Return (x, y) of the center of cell containing provided text 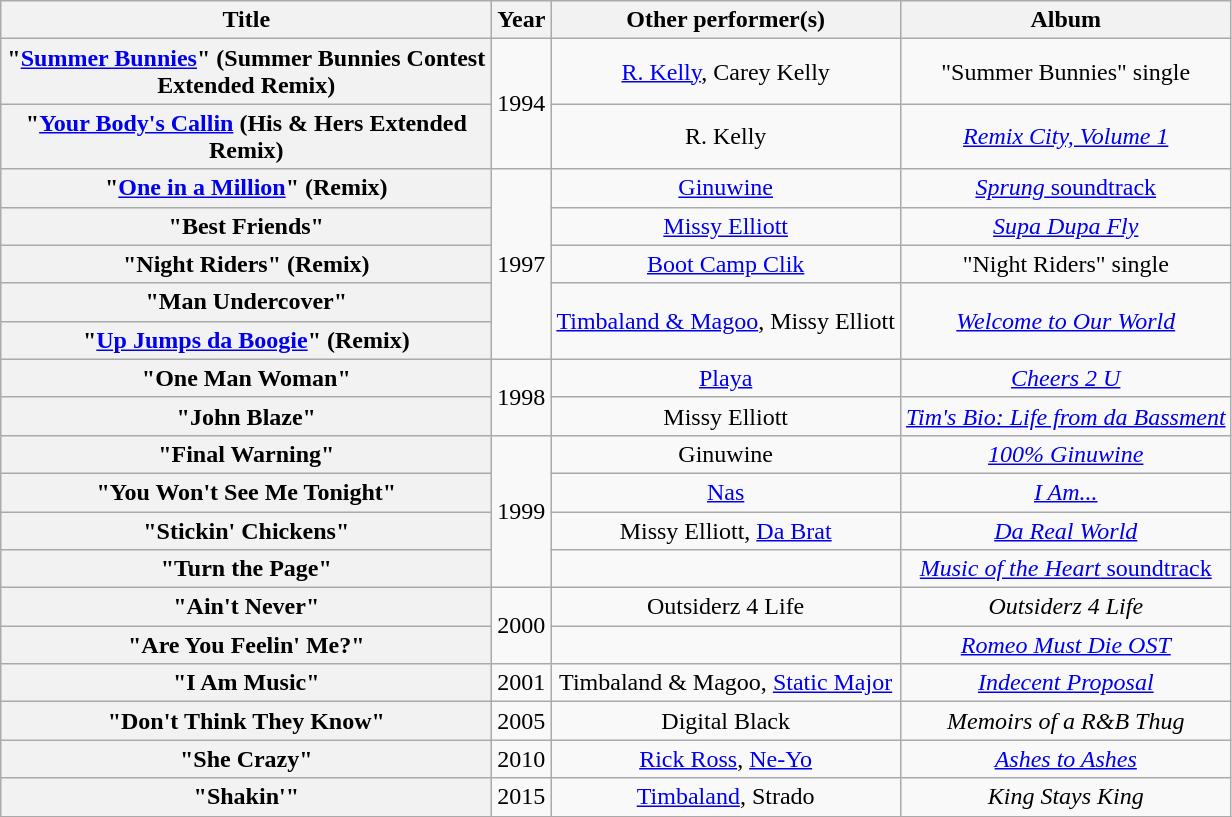
I Am... (1066, 492)
"Summer Bunnies" single (1066, 72)
Year (522, 20)
100% Ginuwine (1066, 454)
2000 (522, 626)
"Don't Think They Know" (246, 721)
Music of the Heart soundtrack (1066, 569)
"Stickin' Chickens" (246, 531)
"One in a Million" (Remix) (246, 188)
Other performer(s) (726, 20)
Ashes to Ashes (1066, 759)
"One Man Woman" (246, 378)
2010 (522, 759)
Timbaland, Strado (726, 797)
Indecent Proposal (1066, 683)
"Final Warning" (246, 454)
Timbaland & Magoo, Missy Elliott (726, 321)
Rick Ross, Ne-Yo (726, 759)
Album (1066, 20)
Boot Camp Clik (726, 264)
2001 (522, 683)
1999 (522, 511)
"Turn the Page" (246, 569)
"Night Riders" (Remix) (246, 264)
Welcome to Our World (1066, 321)
"Are You Feelin' Me?" (246, 645)
Remix City, Volume 1 (1066, 136)
"Your Body's Callin (His & Hers Extended Remix) (246, 136)
"Up Jumps da Boogie" (Remix) (246, 340)
"You Won't See Me Tonight" (246, 492)
Da Real World (1066, 531)
Missy Elliott, Da Brat (726, 531)
"Man Undercover" (246, 302)
Sprung soundtrack (1066, 188)
"Best Friends" (246, 226)
"I Am Music" (246, 683)
"She Crazy" (246, 759)
Memoirs of a R&B Thug (1066, 721)
Playa (726, 378)
Romeo Must Die OST (1066, 645)
R. Kelly (726, 136)
2015 (522, 797)
2005 (522, 721)
"Night Riders" single (1066, 264)
Digital Black (726, 721)
Tim's Bio: Life from da Bassment (1066, 416)
Timbaland & Magoo, Static Major (726, 683)
R. Kelly, Carey Kelly (726, 72)
"Ain't Never" (246, 607)
1997 (522, 264)
Title (246, 20)
King Stays King (1066, 797)
1994 (522, 104)
"John Blaze" (246, 416)
Cheers 2 U (1066, 378)
Supa Dupa Fly (1066, 226)
"Shakin'" (246, 797)
1998 (522, 397)
Nas (726, 492)
"Summer Bunnies" (Summer Bunnies Contest Extended Remix) (246, 72)
